Return [X, Y] of the center of cell containing provided text 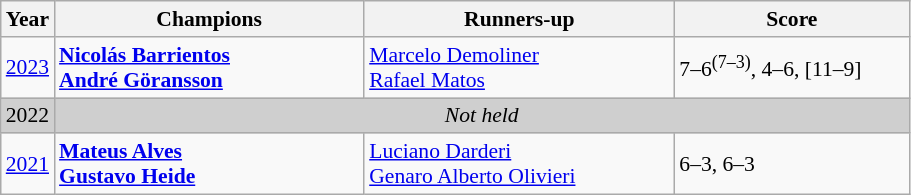
2023 [28, 68]
Score [792, 19]
6–3, 6–3 [792, 164]
Luciano Darderi Genaro Alberto Olivieri [519, 164]
Nicolás Barrientos André Göransson [209, 68]
2021 [28, 164]
2022 [28, 116]
Year [28, 19]
7–6(7–3), 4–6, [11–9] [792, 68]
Mateus Alves Gustavo Heide [209, 164]
Champions [209, 19]
Marcelo Demoliner Rafael Matos [519, 68]
Runners-up [519, 19]
Not held [482, 116]
